Determine the [x, y] coordinate at the center of the cell enclosing the given text.  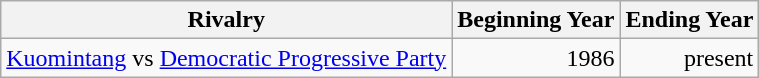
Rivalry [226, 20]
Kuomintang vs Democratic Progressive Party [226, 58]
present [690, 58]
1986 [536, 58]
Ending Year [690, 20]
Beginning Year [536, 20]
